Determine the [X, Y] coordinate at the center of the cell enclosing the given text.  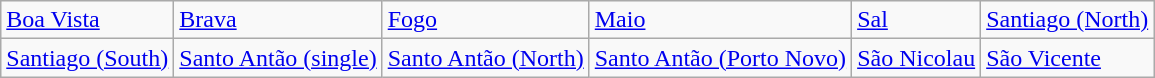
Brava [278, 20]
Santiago (South) [88, 58]
Santo Antão (single) [278, 58]
Boa Vista [88, 20]
Sal [916, 20]
São Nicolau [916, 58]
Fogo [486, 20]
Maio [720, 20]
Santo Antão (Porto Novo) [720, 58]
Santo Antão (North) [486, 58]
Santiago (North) [1068, 20]
São Vicente [1068, 58]
